Find where the given text appears and provide that cell's center as (x, y) coordinate. 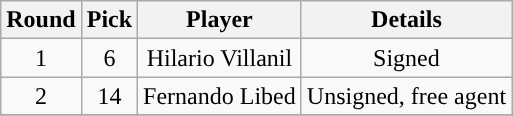
Fernando Libed (220, 96)
Details (406, 20)
Hilario Villanil (220, 58)
Round (41, 20)
6 (109, 58)
2 (41, 96)
Pick (109, 20)
Unsigned, free agent (406, 96)
Player (220, 20)
1 (41, 58)
14 (109, 96)
Signed (406, 58)
